Return the (X, Y) coordinate for the center point of the cell that contains the specified text.  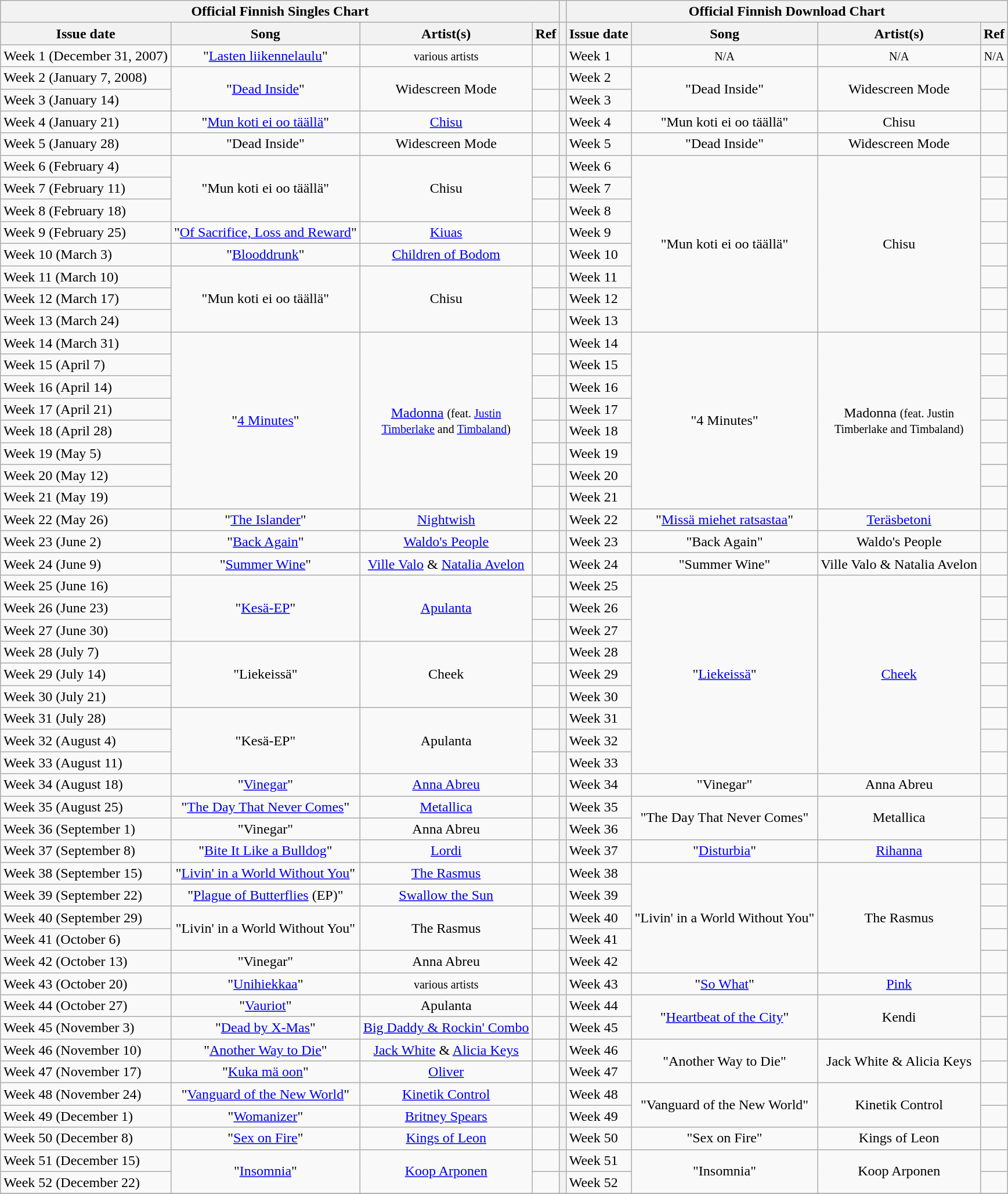
Nightwish (446, 520)
Week 10 (March 3) (86, 254)
"Unihiekkaa" (265, 984)
Week 43 (599, 984)
Week 49 (599, 1116)
Children of Bodom (446, 254)
Week 26 (June 23) (86, 608)
Week 12 (March 17) (86, 299)
Week 46 (599, 1050)
Week 48 (November 24) (86, 1094)
Teräsbetoni (899, 520)
Week 36 (599, 829)
"Womanizer" (265, 1116)
Week 17 (599, 409)
"Blooddrunk" (265, 254)
Week 32 (599, 741)
Week 6 (599, 166)
Week 35 (599, 807)
Week 31 (599, 719)
Week 20 (May 12) (86, 475)
Week 23 (599, 542)
Week 3 (January 14) (86, 100)
Week 38 (September 15) (86, 873)
Week 5 (January 28) (86, 144)
Swallow the Sun (446, 895)
Week 5 (599, 144)
Week 7 (February 11) (86, 188)
Week 39 (599, 895)
Week 19 (May 5) (86, 453)
Week 29 (July 14) (86, 674)
Week 15 (599, 365)
Week 21 (599, 497)
Week 49 (December 1) (86, 1116)
Week 14 (599, 343)
Week 50 (December 8) (86, 1138)
Week 28 (599, 652)
Week 41 (October 6) (86, 939)
Week 43 (October 20) (86, 984)
Week 1 (December 31, 2007) (86, 56)
Week 52 (599, 1182)
Week 30 (599, 697)
Big Daddy & Rockin' Combo (446, 1028)
"Of Sacrifice, Loss and Reward" (265, 232)
Week 34 (August 18) (86, 785)
Week 52 (December 22) (86, 1182)
Week 21 (May 19) (86, 497)
Week 27 (June 30) (86, 630)
Kiuas (446, 232)
"The Islander" (265, 520)
Week 8 (599, 210)
Week 1 (599, 56)
"Kuka mä oon" (265, 1072)
"So What" (724, 984)
Week 7 (599, 188)
Week 42 (October 13) (86, 961)
Week 37 (599, 851)
Week 24 (599, 564)
"Dead by X-Mas" (265, 1028)
Week 12 (599, 299)
Week 22 (May 26) (86, 520)
Week 48 (599, 1094)
Week 28 (July 7) (86, 652)
Week 13 (March 24) (86, 321)
Week 6 (February 4) (86, 166)
Week 45 (November 3) (86, 1028)
Pink (899, 984)
Week 47 (November 17) (86, 1072)
Week 16 (599, 387)
Week 47 (599, 1072)
Week 10 (599, 254)
Week 9 (February 25) (86, 232)
Week 19 (599, 453)
Week 37 (September 8) (86, 851)
Week 4 (599, 122)
Week 8 (February 18) (86, 210)
Week 15 (April 7) (86, 365)
Week 20 (599, 475)
"Heartbeat of the City" (724, 1017)
Week 17 (April 21) (86, 409)
Week 16 (April 14) (86, 387)
"Disturbia" (724, 851)
Week 33 (August 11) (86, 763)
Week 36 (September 1) (86, 829)
Week 33 (599, 763)
Week 9 (599, 232)
Week 2 (January 7, 2008) (86, 78)
Week 34 (599, 785)
Week 51 (599, 1160)
Week 18 (599, 431)
Week 14 (March 31) (86, 343)
Week 29 (599, 674)
Week 25 (June 16) (86, 586)
Week 31 (July 28) (86, 719)
Week 3 (599, 100)
Kendi (899, 1017)
Week 40 (September 29) (86, 917)
Week 23 (June 2) (86, 542)
Week 44 (599, 1006)
Week 27 (599, 630)
Week 39 (September 22) (86, 895)
Week 4 (January 21) (86, 122)
Week 44 (October 27) (86, 1006)
"Plague of Butterflies (EP)" (265, 895)
Week 11 (599, 277)
Lordi (446, 851)
Week 41 (599, 939)
Britney Spears (446, 1116)
Week 11 (March 10) (86, 277)
Week 18 (April 28) (86, 431)
"Vauriot" (265, 1006)
"Lasten liikennelaulu" (265, 56)
Week 32 (August 4) (86, 741)
Week 35 (August 25) (86, 807)
Oliver (446, 1072)
Week 30 (July 21) (86, 697)
"Missä miehet ratsastaa" (724, 520)
Rihanna (899, 851)
Week 46 (November 10) (86, 1050)
Week 25 (599, 586)
"Bite It Like a Bulldog" (265, 851)
Week 51 (December 15) (86, 1160)
Week 50 (599, 1138)
Week 42 (599, 961)
Week 45 (599, 1028)
Week 38 (599, 873)
Week 13 (599, 321)
Week 22 (599, 520)
Week 40 (599, 917)
Week 24 (June 9) (86, 564)
Official Finnish Singles Chart (280, 12)
Week 2 (599, 78)
Week 26 (599, 608)
Official Finnish Download Chart (787, 12)
